Detect which cell encompasses the target text, then output its (x, y) center coordinate. 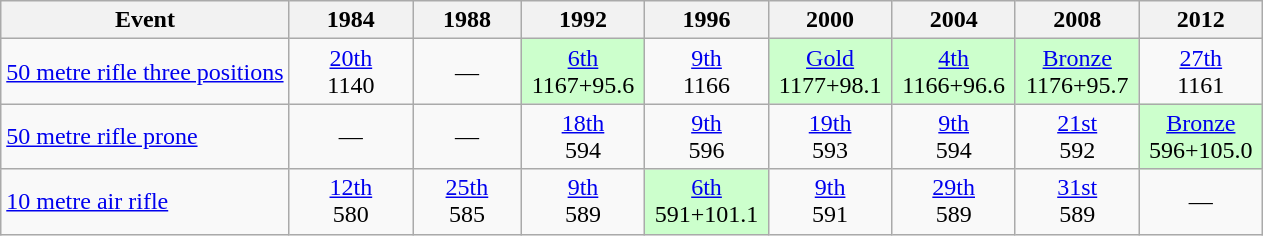
9th596 (707, 136)
Bronze596+105.0 (1201, 136)
Event (145, 20)
1988 (468, 20)
2000 (830, 20)
50 metre rifle prone (145, 136)
4th1166+96.6 (954, 72)
6th1167+95.6 (583, 72)
31st589 (1077, 202)
50 metre rifle three positions (145, 72)
21st592 (1077, 136)
Bronze1176+95.7 (1077, 72)
2012 (1201, 20)
10 metre air rifle (145, 202)
27th1161 (1201, 72)
1984 (351, 20)
6th591+101.1 (707, 202)
9th1166 (707, 72)
1996 (707, 20)
18th594 (583, 136)
20th1140 (351, 72)
19th593 (830, 136)
29th589 (954, 202)
Gold1177+98.1 (830, 72)
9th589 (583, 202)
1992 (583, 20)
2008 (1077, 20)
2004 (954, 20)
12th580 (351, 202)
9th594 (954, 136)
9th591 (830, 202)
25th585 (468, 202)
